Pinpoint the cell where the given text exists, returning its [x, y] midpoint coordinate. 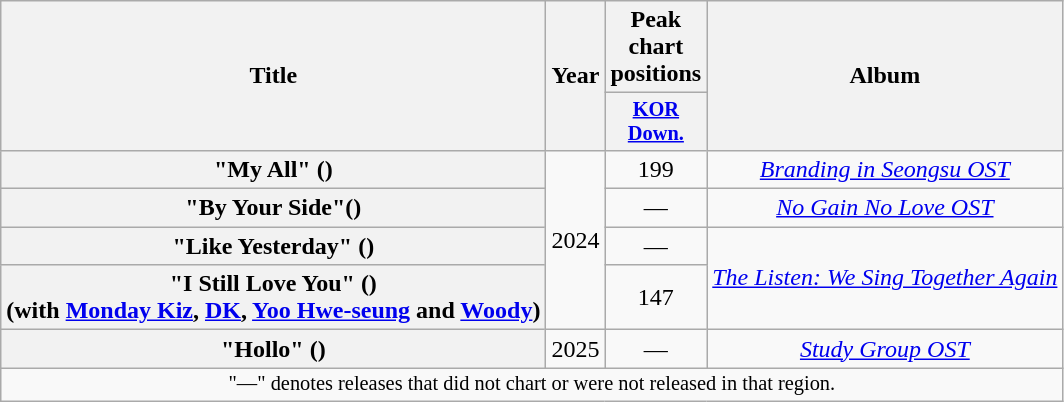
KORDown. [656, 122]
Peak chartpositions [656, 47]
"My All" () [274, 169]
Album [885, 76]
199 [656, 169]
"—" denotes releases that did not chart or were not released in that region. [532, 385]
"By Your Side"() [274, 208]
No Gain No Love OST [885, 208]
2024 [576, 240]
"Hollo" () [274, 349]
The Listen: We Sing Together Again [885, 278]
Year [576, 76]
"Like Yesterday" () [274, 246]
Study Group OST [885, 349]
Branding in Seongsu OST [885, 169]
2025 [576, 349]
Title [274, 76]
"I Still Love You" ()(with Monday Kiz, DK, Yoo Hwe-seung and Woody) [274, 298]
147 [656, 298]
